Detect which cell encompasses the target text, then output its [X, Y] center coordinate. 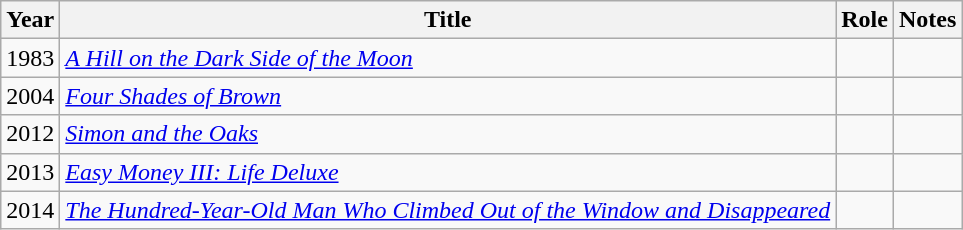
Role [865, 20]
Easy Money III: Life Deluxe [448, 172]
The Hundred-Year-Old Man Who Climbed Out of the Window and Disappeared [448, 210]
Year [30, 20]
2013 [30, 172]
2014 [30, 210]
A Hill on the Dark Side of the Moon [448, 58]
Title [448, 20]
Notes [927, 20]
2004 [30, 96]
1983 [30, 58]
2012 [30, 134]
Simon and the Oaks [448, 134]
Four Shades of Brown [448, 96]
